For the text-containing cell, return its midpoint in (x, y) coordinate format. 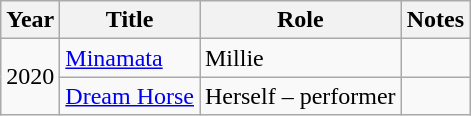
Role (301, 20)
Dream Horse (130, 96)
Millie (301, 58)
Minamata (130, 58)
2020 (30, 77)
Herself – performer (301, 96)
Year (30, 20)
Title (130, 20)
Notes (435, 20)
